Scan for the cell matching the given text and deliver its (X, Y) coordinate at center. 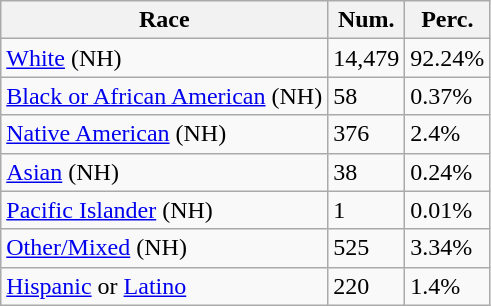
376 (366, 134)
220 (366, 286)
Race (164, 20)
0.24% (448, 172)
Asian (NH) (164, 172)
White (NH) (164, 58)
92.24% (448, 58)
3.34% (448, 248)
1.4% (448, 286)
525 (366, 248)
2.4% (448, 134)
38 (366, 172)
Native American (NH) (164, 134)
0.37% (448, 96)
Pacific Islander (NH) (164, 210)
Other/Mixed (NH) (164, 248)
Black or African American (NH) (164, 96)
Perc. (448, 20)
1 (366, 210)
0.01% (448, 210)
58 (366, 96)
14,479 (366, 58)
Num. (366, 20)
Hispanic or Latino (164, 286)
